Provide the (X, Y) coordinate of the cell's center where the given text is located.  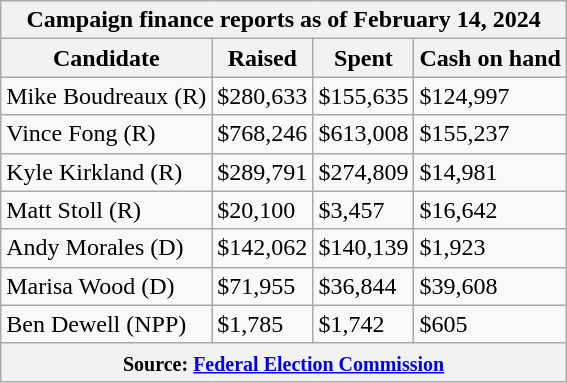
$71,955 (262, 286)
$124,997 (490, 96)
$155,635 (364, 96)
Matt Stoll (R) (106, 210)
$14,981 (490, 172)
Cash on hand (490, 58)
$768,246 (262, 134)
$613,008 (364, 134)
$155,237 (490, 134)
$142,062 (262, 248)
$1,742 (364, 324)
Vince Fong (R) (106, 134)
Spent (364, 58)
$1,785 (262, 324)
Marisa Wood (D) (106, 286)
$16,642 (490, 210)
Kyle Kirkland (R) (106, 172)
$1,923 (490, 248)
$280,633 (262, 96)
Candidate (106, 58)
$605 (490, 324)
$289,791 (262, 172)
$274,809 (364, 172)
$140,139 (364, 248)
$3,457 (364, 210)
$20,100 (262, 210)
$39,608 (490, 286)
$36,844 (364, 286)
Campaign finance reports as of February 14, 2024 (284, 20)
Andy Morales (D) (106, 248)
Mike Boudreaux (R) (106, 96)
Raised (262, 58)
Source: Federal Election Commission (284, 362)
Ben Dewell (NPP) (106, 324)
